For the text-containing cell, return its midpoint in [X, Y] coordinate format. 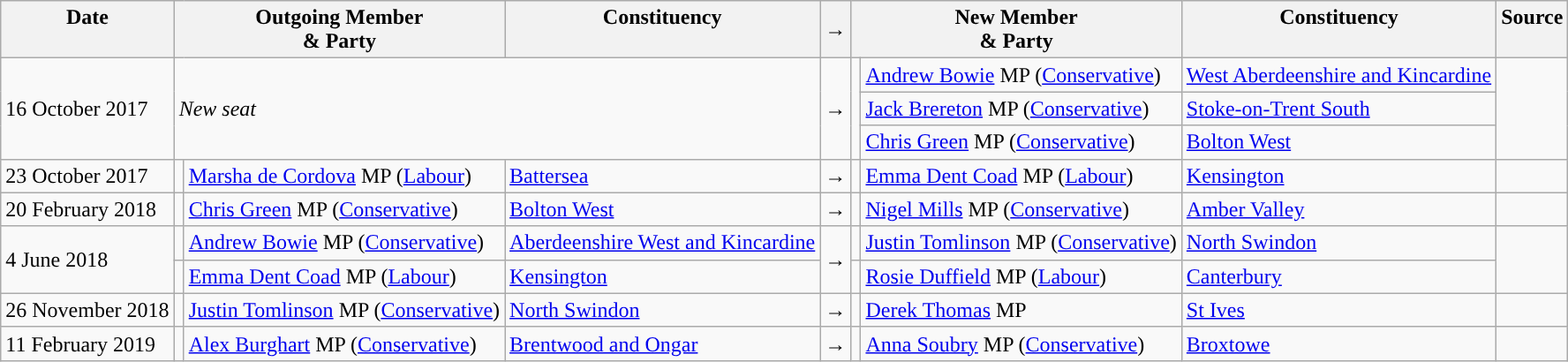
11 February 2019 [87, 343]
Stoke-on-Trent South [1338, 109]
Broxtowe [1338, 343]
4 June 2018 [87, 260]
West Aberdeenshire and Kincardine [1338, 75]
Aberdeenshire West and Kincardine [662, 243]
Jack Brereton MP (Conservative) [1021, 109]
Canterbury [1338, 276]
Marsha de Cordova MP (Labour) [344, 176]
Date [87, 30]
Battersea [662, 176]
Rosie Duffield MP (Labour) [1021, 276]
New Member& Party [1016, 30]
Nigel Mills MP (Conservative) [1021, 209]
Alex Burghart MP (Conservative) [344, 343]
26 November 2018 [87, 310]
Outgoing Member& Party [339, 30]
23 October 2017 [87, 176]
Brentwood and Ongar [662, 343]
16 October 2017 [87, 109]
New seat [497, 109]
Amber Valley [1338, 209]
Derek Thomas MP [1021, 310]
Source [1533, 30]
20 February 2018 [87, 209]
Anna Soubry MP (Conservative) [1021, 343]
St Ives [1338, 310]
